Output the [X, Y] coordinate of the center of the cell containing the given text.  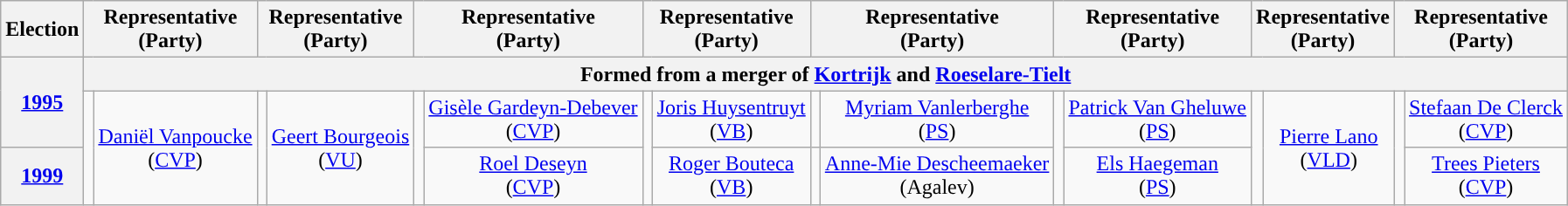
1995 [42, 103]
Pierre Lano(VLD) [1329, 148]
Stefaan De Clerck(CVP) [1486, 119]
Geert Bourgeois(VU) [341, 148]
Anne-Mie Descheemaeker(Agalev) [937, 176]
1999 [42, 176]
Daniël Vanpoucke(CVP) [175, 148]
Els Haegeman(PS) [1157, 176]
Roel Deseyn(CVP) [533, 176]
Gisèle Gardeyn-Debever(CVP) [533, 119]
Election [42, 30]
Joris Huysentruyt(VB) [731, 119]
Trees Pieters(CVP) [1486, 176]
Myriam Vanlerberghe(PS) [937, 119]
Patrick Van Gheluwe(PS) [1157, 119]
Roger Bouteca(VB) [731, 176]
Formed from a merger of Kortrijk and Roeselare-Tielt [826, 74]
